Identify which cell holds the provided text, then report its (x, y) central coordinate. 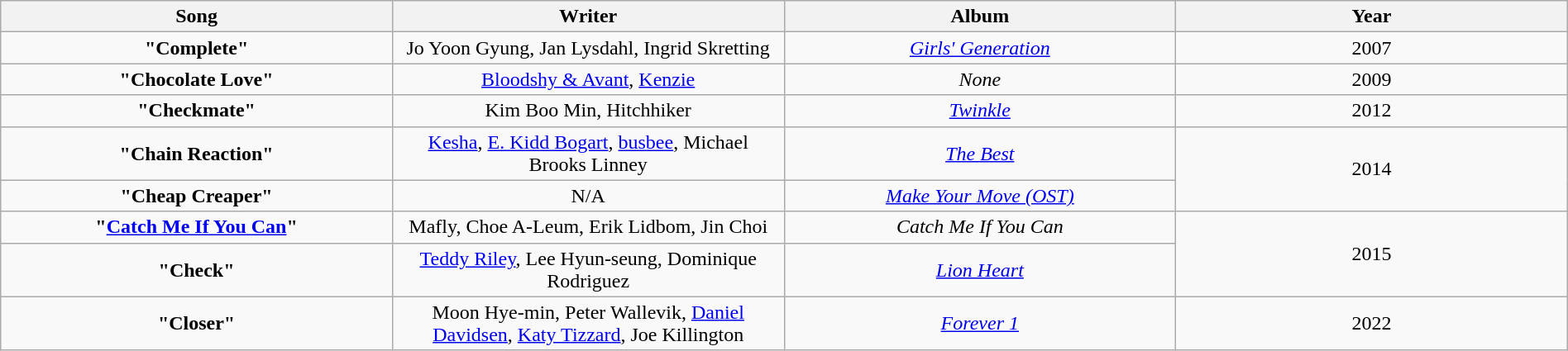
Kim Boo Min, Hitchhiker (588, 111)
Album (980, 17)
Catch Me If You Can (980, 227)
Moon Hye-min, Peter Wallevik, Daniel Davidsen, Katy Tizzard, Joe Killington (588, 324)
2009 (1372, 79)
2012 (1372, 111)
2007 (1372, 48)
Twinkle (980, 111)
Forever 1 (980, 324)
"Catch Me If You Can" (197, 227)
None (980, 79)
N/A (588, 196)
Year (1372, 17)
2014 (1372, 168)
"Closer" (197, 324)
"Checkmate" (197, 111)
Teddy Riley, Lee Hyun-seung, Dominique Rodriguez (588, 269)
"Complete" (197, 48)
Song (197, 17)
Writer (588, 17)
2015 (1372, 254)
"Check" (197, 269)
Kesha, E. Kidd Bogart, busbee, Michael Brooks Linney (588, 154)
"Cheap Creaper" (197, 196)
Make Your Move (OST) (980, 196)
Bloodshy & Avant, Kenzie (588, 79)
"Chain Reaction" (197, 154)
Lion Heart (980, 269)
"Chocolate Love" (197, 79)
Mafly, Choe A-Leum, Erik Lidbom, Jin Choi (588, 227)
The Best (980, 154)
Girls' Generation (980, 48)
Jo Yoon Gyung, Jan Lysdahl, Ingrid Skretting (588, 48)
2022 (1372, 324)
